Detect which cell encompasses the target text, then output its [x, y] center coordinate. 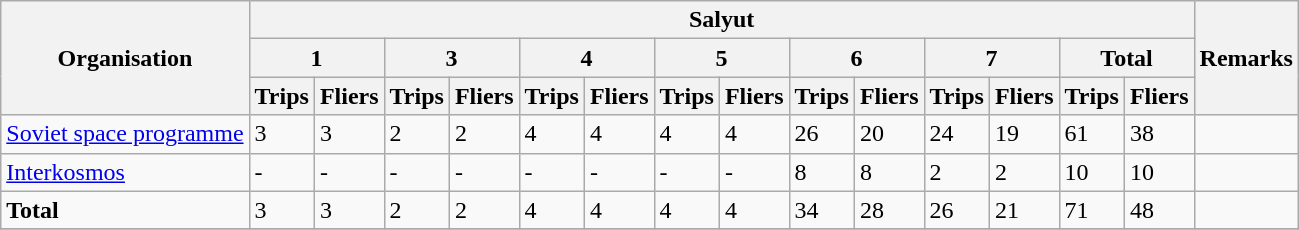
34 [822, 210]
61 [1092, 134]
38 [1159, 134]
Soviet space programme [125, 134]
Salyut [722, 20]
71 [1092, 210]
24 [956, 134]
28 [889, 210]
19 [1024, 134]
5 [722, 58]
Interkosmos [125, 172]
Remarks [1246, 58]
6 [856, 58]
48 [1159, 210]
1 [316, 58]
7 [992, 58]
Organisation [125, 58]
20 [889, 134]
21 [1024, 210]
